Detect which cell encompasses the target text, then output its (X, Y) center coordinate. 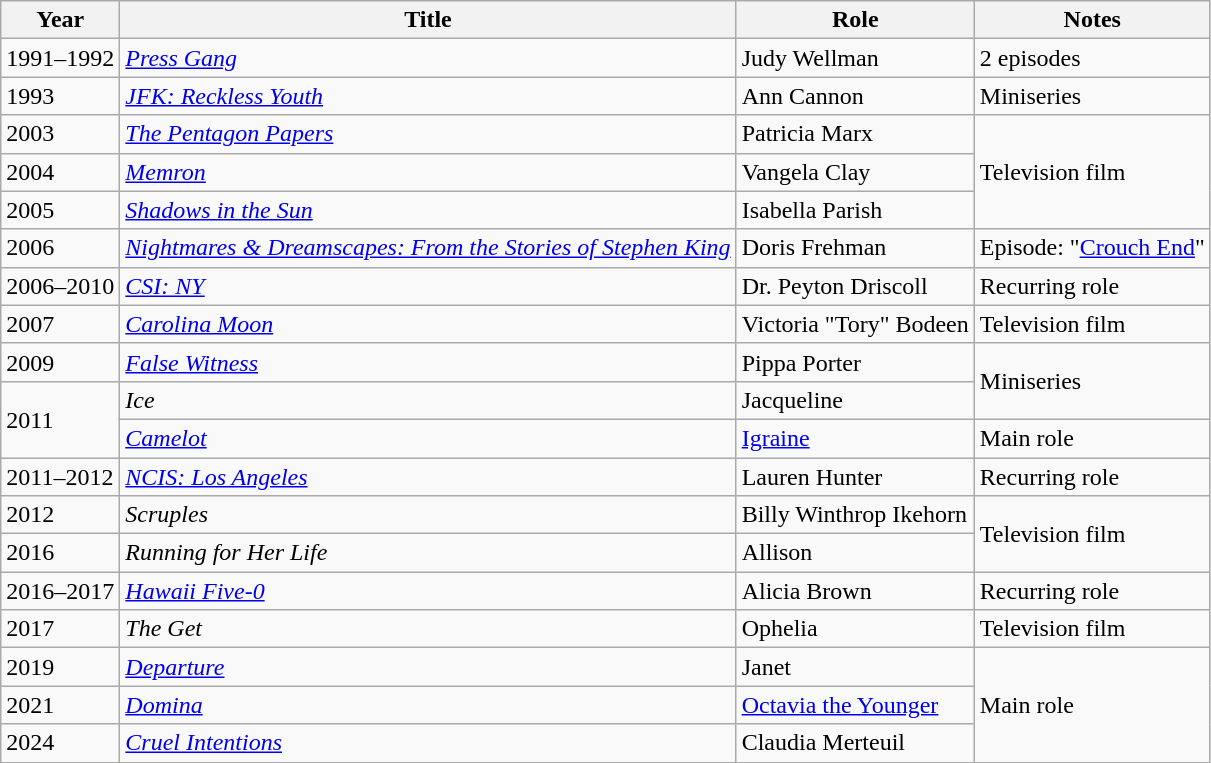
2021 (60, 705)
Claudia Merteuil (855, 743)
Scruples (428, 515)
Jacqueline (855, 400)
Title (428, 20)
Nightmares & Dreamscapes: From the Stories of Stephen King (428, 248)
2006 (60, 248)
Pippa Porter (855, 362)
Camelot (428, 438)
JFK: Reckless Youth (428, 96)
2003 (60, 134)
NCIS: Los Angeles (428, 477)
2007 (60, 324)
2 episodes (1092, 58)
Domina (428, 705)
Isabella Parish (855, 210)
Memron (428, 172)
Press Gang (428, 58)
Year (60, 20)
Victoria "Tory" Bodeen (855, 324)
Hawaii Five-0 (428, 591)
Departure (428, 667)
2004 (60, 172)
Running for Her Life (428, 553)
Vangela Clay (855, 172)
Notes (1092, 20)
2017 (60, 629)
Janet (855, 667)
Doris Frehman (855, 248)
Allison (855, 553)
Episode: "Crouch End" (1092, 248)
Cruel Intentions (428, 743)
The Pentagon Papers (428, 134)
Igraine (855, 438)
2006–2010 (60, 286)
The Get (428, 629)
2012 (60, 515)
Ophelia (855, 629)
Billy Winthrop Ikehorn (855, 515)
Octavia the Younger (855, 705)
Patricia Marx (855, 134)
Lauren Hunter (855, 477)
2016 (60, 553)
2009 (60, 362)
2024 (60, 743)
2011–2012 (60, 477)
2011 (60, 419)
Alicia Brown (855, 591)
CSI: NY (428, 286)
Shadows in the Sun (428, 210)
2016–2017 (60, 591)
1993 (60, 96)
Judy Wellman (855, 58)
2005 (60, 210)
Carolina Moon (428, 324)
Dr. Peyton Driscoll (855, 286)
False Witness (428, 362)
Role (855, 20)
Ice (428, 400)
1991–1992 (60, 58)
2019 (60, 667)
Ann Cannon (855, 96)
